Locate the cell with the specified text and output its (X, Y) center coordinate. 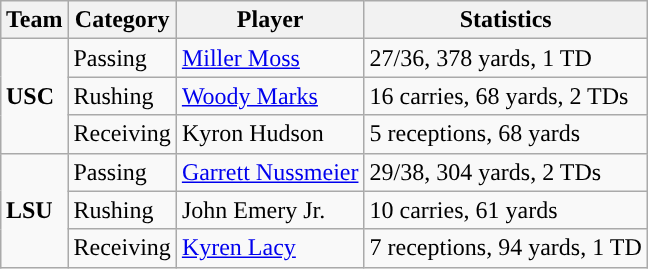
John Emery Jr. (270, 210)
7 receptions, 94 yards, 1 TD (506, 248)
Category (122, 20)
Miller Moss (270, 58)
10 carries, 61 yards (506, 210)
Garrett Nussmeier (270, 172)
USC (34, 96)
16 carries, 68 yards, 2 TDs (506, 96)
Kyron Hudson (270, 134)
Statistics (506, 20)
27/36, 378 yards, 1 TD (506, 58)
Woody Marks (270, 96)
29/38, 304 yards, 2 TDs (506, 172)
5 receptions, 68 yards (506, 134)
Player (270, 20)
Kyren Lacy (270, 248)
LSU (34, 210)
Team (34, 20)
